From the cell containing the given text, extract its center point as [X, Y] coordinate. 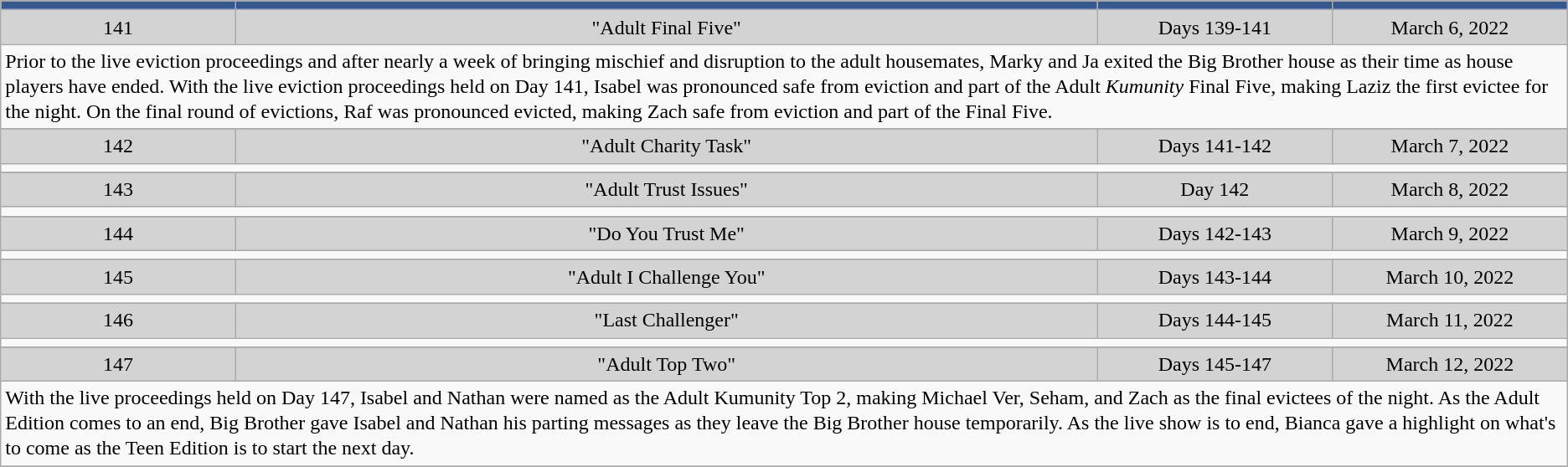
"Last Challenger" [667, 320]
Days 143-144 [1215, 276]
"Adult Charity Task" [667, 146]
145 [119, 276]
March 8, 2022 [1451, 189]
142 [119, 146]
March 6, 2022 [1451, 27]
"Adult Top Two" [667, 365]
March 11, 2022 [1451, 320]
147 [119, 365]
Days 141-142 [1215, 146]
Days 139-141 [1215, 27]
146 [119, 320]
March 7, 2022 [1451, 146]
"Adult Final Five" [667, 27]
144 [119, 233]
141 [119, 27]
Day 142 [1215, 189]
Days 145-147 [1215, 365]
"Do You Trust Me" [667, 233]
"Adult Trust Issues" [667, 189]
"Adult I Challenge You" [667, 276]
Days 144-145 [1215, 320]
March 9, 2022 [1451, 233]
March 10, 2022 [1451, 276]
143 [119, 189]
Days 142-143 [1215, 233]
March 12, 2022 [1451, 365]
